Return [x, y] of the center of cell containing provided text 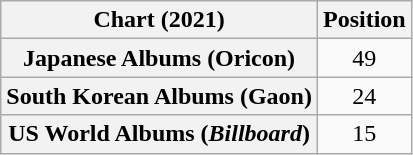
Chart (2021) [160, 20]
49 [364, 58]
South Korean Albums (Gaon) [160, 96]
US World Albums (Billboard) [160, 134]
15 [364, 134]
24 [364, 96]
Japanese Albums (Oricon) [160, 58]
Position [364, 20]
